Search for the cell housing the specified text and yield its [x, y] center coordinate. 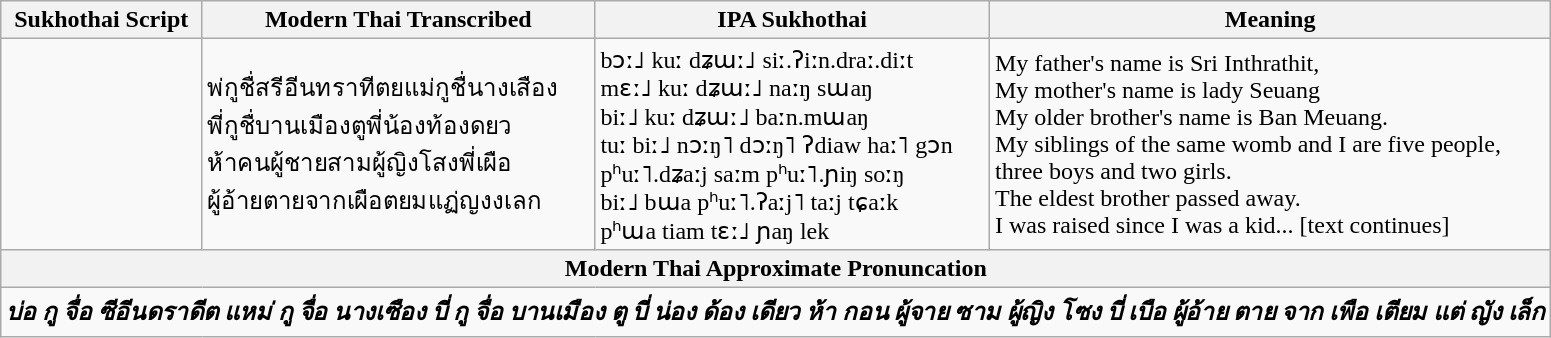
พ่กูชื่สรีอีนทราทีตยแม่กูชื่นางเสืองพี่กูชื่บานเมืองตูพี่น้องท้องดยวห้าคนผู้ชายสามผู้ญิงโสงพี่เผือผู้อ้ายตายจากเผือตยมแฏ่ญงงเลก [398, 144]
IPA Sukhothai [792, 20]
Modern Thai Transcribed [398, 20]
Meaning [1270, 20]
Sukhothai Script [102, 20]
Modern Thai Approximate Pronuncation [776, 268]
